Find where the given text appears and provide that cell's center as [X, Y] coordinate. 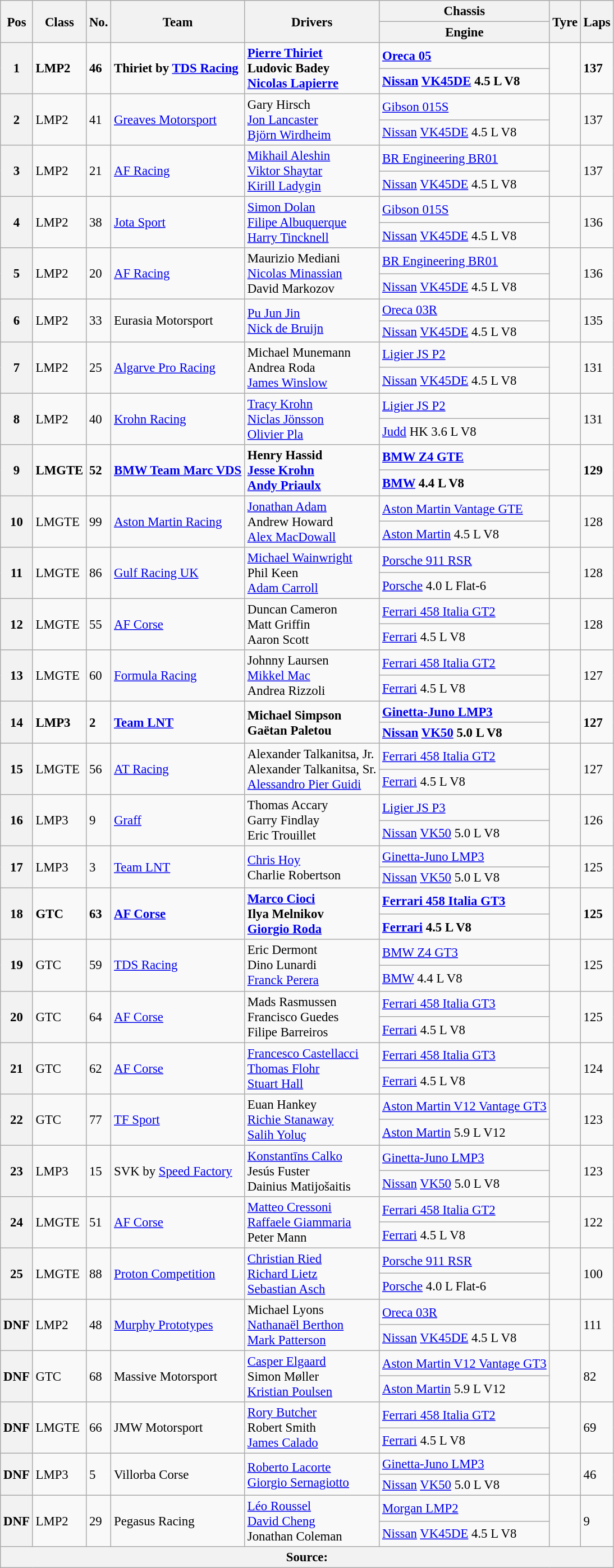
JMW Motorsport [178, 1428]
Simon Dolan Filipe Albuquerque Harry Tincknell [312, 223]
Pierre Thiriet Ludovic Badey Nicolas Lapierre [312, 68]
Michael Lyons Nathanaël Berthon Mark Patterson [312, 1325]
Henry Hassid Jesse Krohn Andy Priaulx [312, 470]
129 [597, 470]
Thomas Accary Garry Findlay Eric Trouillet [312, 820]
Aston Martin Vantage GTE [465, 509]
64 [99, 1017]
Mikhail Aleshin Viktor Shaytar Kirill Ladygin [312, 171]
Thiriet by TDS Racing [178, 68]
40 [99, 419]
77 [99, 1119]
6 [17, 321]
Pu Jun Jin Nick de Bruijn [312, 321]
66 [99, 1428]
Judd HK 3.6 L V8 [465, 432]
135 [597, 321]
No. [99, 21]
BMW Z4 GT3 [465, 953]
Morgan LMP2 [465, 1509]
Aston Martin 4.5 L V8 [465, 534]
Class [59, 21]
Casper Elgaard Simon Møller Kristian Poulsen [312, 1376]
18 [17, 914]
52 [99, 470]
126 [597, 820]
Maurizio Mediani Nicolas Minassian David Markozov [312, 274]
Greaves Motorsport [178, 120]
Michael Wainwright Phil Keen Adam Carroll [312, 573]
Formula Racing [178, 676]
Matteo Cressoni Raffaele Giammaria Peter Mann [312, 1223]
33 [99, 321]
Gulf Racing UK [178, 573]
Team [178, 21]
TF Sport [178, 1119]
Rory Butcher Robert Smith James Calado [312, 1428]
Michael Munemann Andrea Roda James Winslow [312, 367]
Jota Sport [178, 223]
Francesco Castellacci Thomas Flohr Stuart Hall [312, 1068]
62 [99, 1068]
41 [99, 120]
Pos [17, 21]
Alexander Talkanitsa, Jr. Alexander Talkanitsa, Sr. Alessandro Pier Guidi [312, 769]
14 [17, 722]
17 [17, 867]
Ligier JS P3 [465, 808]
23 [17, 1171]
63 [99, 914]
Johnny Laursen Mikkel Mac Andrea Rizzoli [312, 676]
22 [17, 1119]
86 [99, 573]
16 [17, 820]
12 [17, 624]
Marco Cioci Ilya Melnikov Giorgio Roda [312, 914]
Léo Roussel David Cheng Jonathan Coleman [312, 1521]
69 [597, 1428]
8 [17, 419]
100 [597, 1274]
29 [99, 1521]
11 [17, 573]
AT Racing [178, 769]
Konstantīns Calko Jesús Fuster Dainius Matijošaitis [312, 1171]
Krohn Racing [178, 419]
Christian Ried Richard Lietz Sebastian Asch [312, 1274]
99 [99, 522]
Eric Dermont Dino Lunardi Franck Perera [312, 966]
Mads Rasmussen Francisco Guedes Filipe Barreiros [312, 1017]
60 [99, 676]
1 [17, 68]
68 [99, 1376]
Drivers [312, 21]
111 [597, 1325]
4 [17, 223]
TDS Racing [178, 966]
Massive Motorsport [178, 1376]
Tracy Krohn Niclas Jönsson Olivier Pla [312, 419]
19 [17, 966]
Chassis [465, 11]
BMW Team Marc VDS [178, 470]
Tyre [565, 21]
Roberto Lacorte Giorgio Sernagiotto [312, 1475]
Aston Martin Racing [178, 522]
122 [597, 1223]
10 [17, 522]
Villorba Corse [178, 1475]
55 [99, 624]
Graff [178, 820]
Algarve Pro Racing [178, 367]
Eurasia Motorsport [178, 321]
Michael Simpson Gaëtan Paletou [312, 722]
Source: [307, 1557]
Pegasus Racing [178, 1521]
38 [99, 223]
59 [99, 966]
48 [99, 1325]
56 [99, 769]
Chris Hoy Charlie Robertson [312, 867]
Proton Competition [178, 1274]
Duncan Cameron Matt Griffin Aaron Scott [312, 624]
SVK by Speed Factory [178, 1171]
13 [17, 676]
7 [17, 367]
82 [597, 1376]
Oreca 05 [465, 56]
124 [597, 1068]
88 [99, 1274]
Jonathan Adam Andrew Howard Alex MacDowall [312, 522]
Murphy Prototypes [178, 1325]
51 [99, 1223]
Laps [597, 21]
BMW Z4 GTE [465, 457]
Gary Hirsch Jon Lancaster Björn Wirdheim [312, 120]
24 [17, 1223]
Engine [465, 33]
Euan Hankey Richie Stanaway Salih Yoluç [312, 1119]
